Return [X, Y] of the center of cell containing provided text 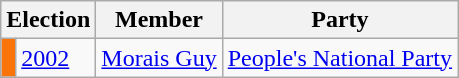
Election [48, 20]
Party [340, 20]
Member [159, 20]
Morais Guy [159, 58]
People's National Party [340, 58]
2002 [56, 58]
